Search for the cell housing the specified text and yield its [x, y] center coordinate. 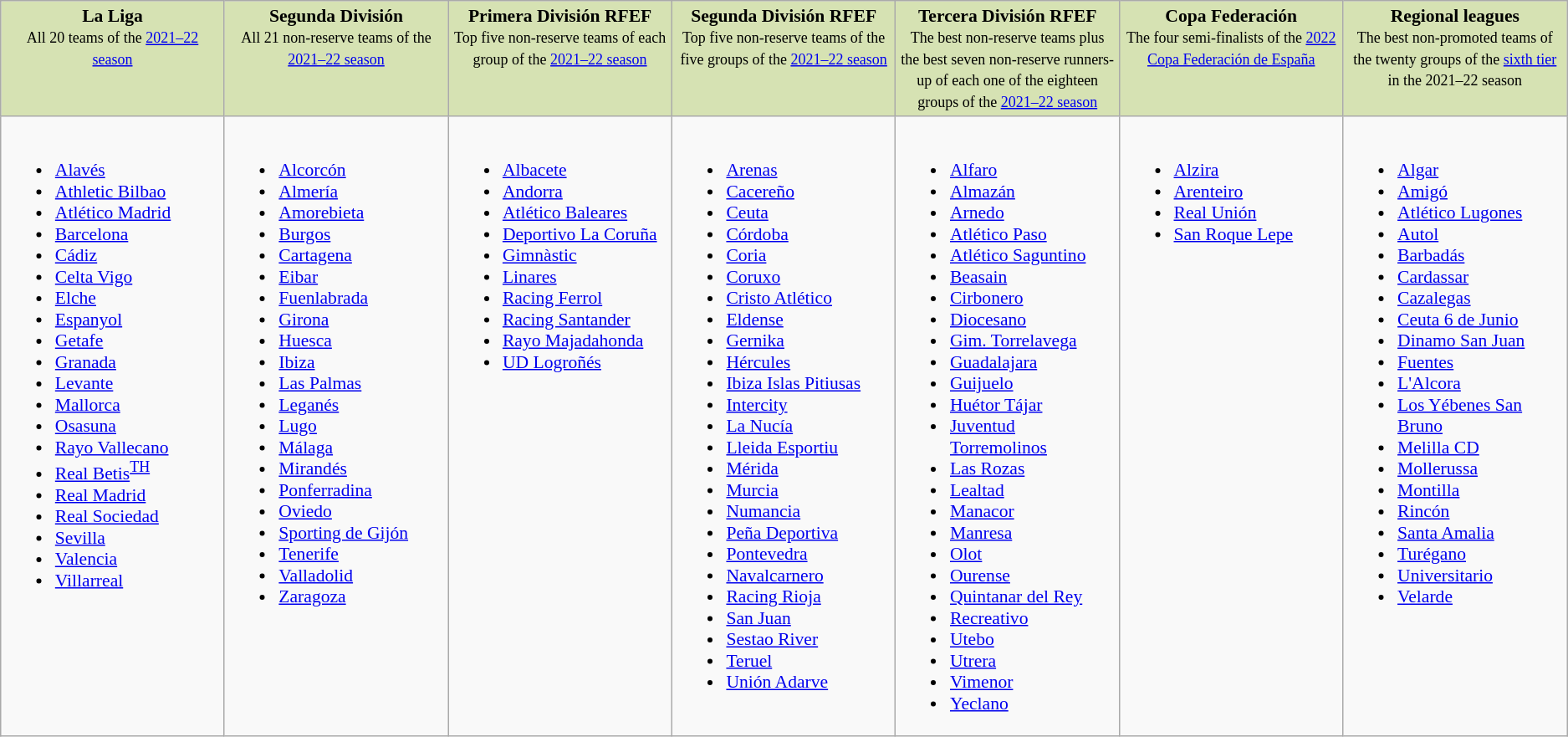
AlbaceteAndorraAtlético BalearesDeportivo La CoruñaGimnàsticLinaresRacing FerrolRacing SantanderRayo MajadahondaUD Logroñés [560, 427]
Segunda División RFEFTop five non-reserve teams of the five groups of the 2021–22 season [784, 59]
Primera División RFEFTop five non-reserve teams of each group of the 2021–22 season [560, 59]
Regional leaguesThe best non-promoted teams of the twenty groups of the sixth tier in the 2021–22 season [1455, 59]
Segunda DivisiónAll 21 non-reserve teams of the 2021–22 season [336, 59]
AlziraArenteiroReal UniónSan Roque Lepe [1231, 427]
Tercera División RFEFThe best non-reserve teams plus the best seven non-reserve runners-up of each one of the eighteen groups of the 2021–22 season [1008, 59]
Copa FederaciónThe four semi-finalists of the 2022 Copa Federación de España [1231, 59]
La LigaAll 20 teams of the 2021–22 season [113, 59]
